Determine the (x, y) coordinate at the center of the cell enclosing the given text.  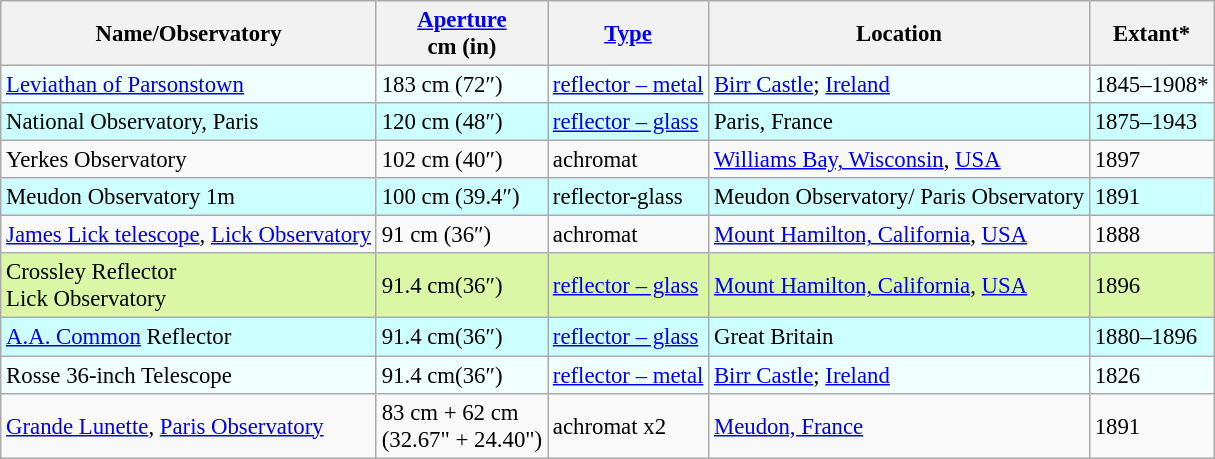
James Lick telescope, Lick Observatory (189, 235)
Location (900, 34)
91 cm (36″) (462, 235)
102 cm (40″) (462, 160)
Williams Bay, Wisconsin, USA (900, 160)
1888 (1151, 235)
183 cm (72″) (462, 85)
Rosse 36-inch Telescope (189, 375)
Extant* (1151, 34)
reflector-glass (628, 197)
Aperture cm (in) (462, 34)
83 cm + 62 cm (32.67" + 24.40") (462, 426)
achromat x2 (628, 426)
1845–1908* (1151, 85)
Crossley Reflector Lick Observatory (189, 286)
National Observatory, Paris (189, 122)
1897 (1151, 160)
Paris, France (900, 122)
Meudon, France (900, 426)
120 cm (48″) (462, 122)
Meudon Observatory/ Paris Observatory (900, 197)
1826 (1151, 375)
Leviathan of Parsonstown (189, 85)
Type (628, 34)
1875–1943 (1151, 122)
100 cm (39.4″) (462, 197)
1880–1896 (1151, 337)
Meudon Observatory 1m (189, 197)
1896 (1151, 286)
Great Britain (900, 337)
A.A. Common Reflector (189, 337)
Grande Lunette, Paris Observatory (189, 426)
Yerkes Observatory (189, 160)
Name/Observatory (189, 34)
